Scan for the cell matching the given text and deliver its (X, Y) coordinate at center. 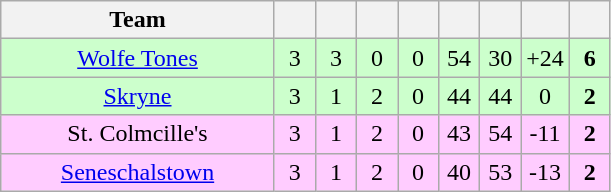
+24 (546, 58)
Team (138, 20)
Skryne (138, 96)
53 (500, 172)
Seneschalstown (138, 172)
30 (500, 58)
St. Colmcille's (138, 134)
-11 (546, 134)
-13 (546, 172)
Wolfe Tones (138, 58)
43 (460, 134)
40 (460, 172)
6 (590, 58)
